From the cell containing the given text, extract its center point as [x, y] coordinate. 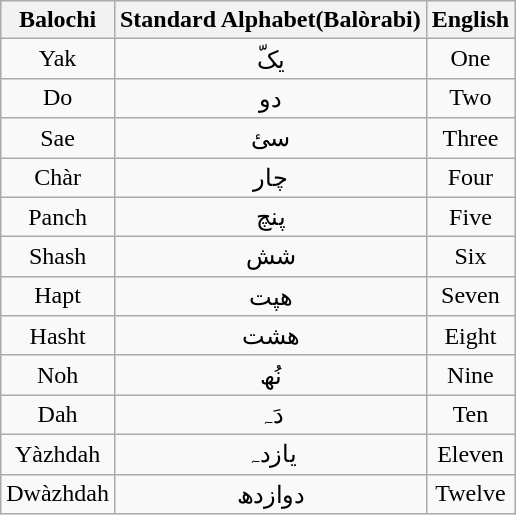
دو [270, 98]
دَہ [270, 415]
English [470, 20]
Dwàzhdah [58, 494]
Eight [470, 336]
Ten [470, 415]
Chàr [58, 178]
یکّ [270, 59]
Nine [470, 375]
Dah [58, 415]
ھپت [270, 296]
Panch [58, 217]
Hapt [58, 296]
Do [58, 98]
پنچ [270, 217]
Five [470, 217]
Four [470, 178]
Yàzhdah [58, 454]
چار [270, 178]
Noh [58, 375]
شش [270, 257]
Standard Alphabet(Balòrabi) [270, 20]
دوازدھ [270, 494]
یازدہ [270, 454]
Two [470, 98]
Eleven [470, 454]
Three [470, 138]
سئ [270, 138]
Yak [58, 59]
Sae [58, 138]
نُھ [270, 375]
Shash [58, 257]
Twelve [470, 494]
Six [470, 257]
Seven [470, 296]
Hasht [58, 336]
Balochi [58, 20]
ھشت [270, 336]
One [470, 59]
